Return the (X, Y) coordinate for the center point of the cell that contains the specified text.  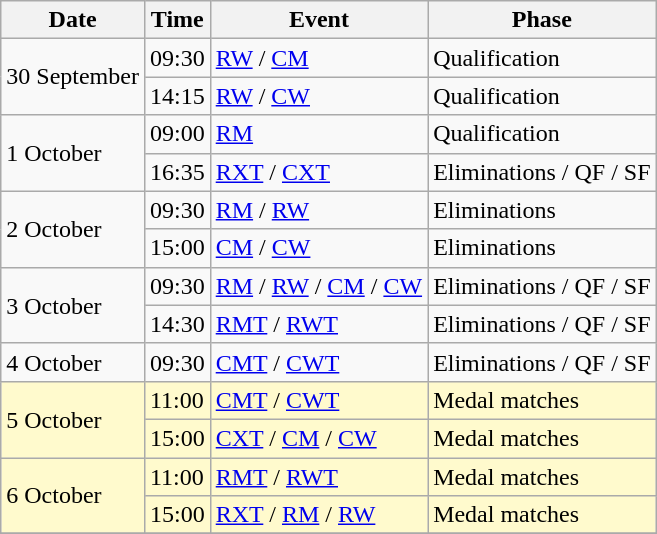
CM / CW (318, 248)
3 October (73, 305)
Phase (542, 20)
2 October (73, 229)
RM / RW / CM / CW (318, 286)
RXT / CXT (318, 172)
CXT / CM / CW (318, 438)
14:30 (177, 324)
30 September (73, 77)
6 October (73, 496)
4 October (73, 362)
Event (318, 20)
09:00 (177, 134)
5 October (73, 419)
RXT / RM / RW (318, 515)
16:35 (177, 172)
RW / CM (318, 58)
14:15 (177, 96)
1 October (73, 153)
Time (177, 20)
Date (73, 20)
RM / RW (318, 210)
RM (318, 134)
RW / CW (318, 96)
